Scan for the cell matching the given text and deliver its [X, Y] coordinate at center. 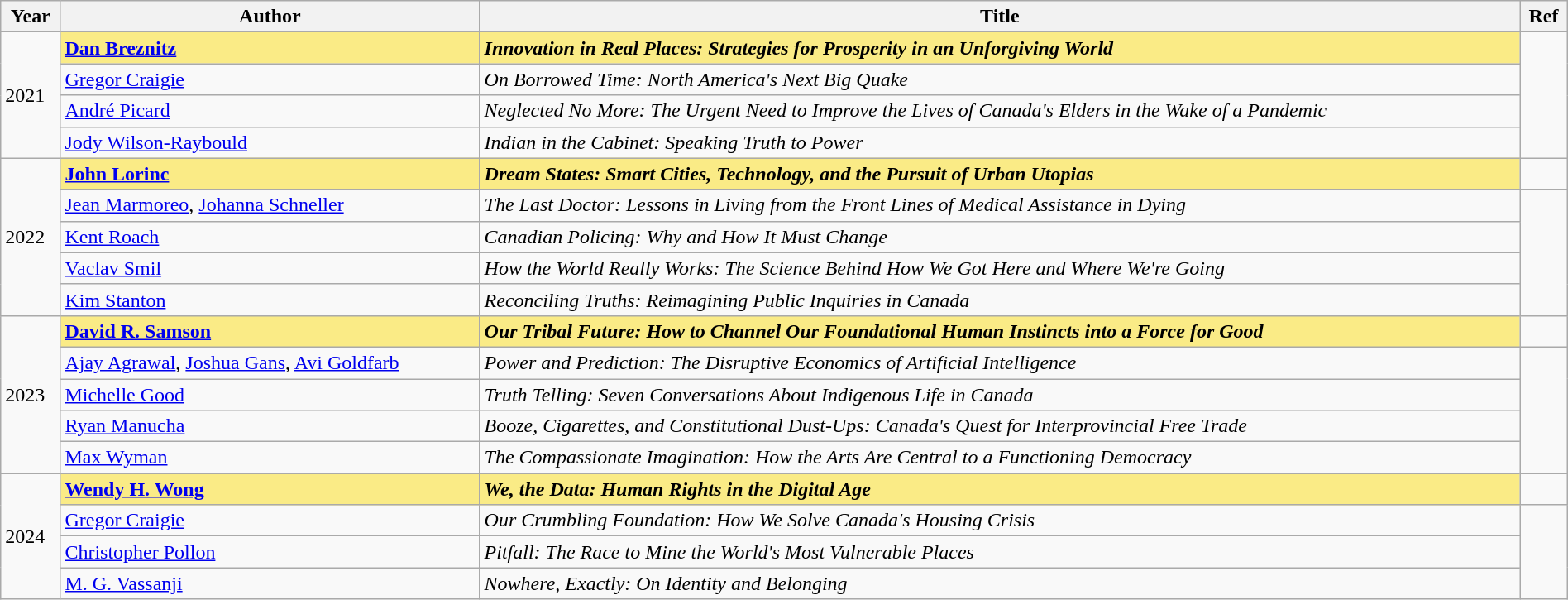
Jean Marmoreo, Johanna Schneller [270, 205]
Our Crumbling Foundation: How We Solve Canada's Housing Crisis [1000, 521]
2024 [31, 536]
Pitfall: The Race to Mine the World's Most Vulnerable Places [1000, 552]
Title [1000, 17]
Author [270, 17]
2021 [31, 95]
John Lorinc [270, 174]
André Picard [270, 111]
Our Tribal Future: How to Channel Our Foundational Human Instincts into a Force for Good [1000, 331]
Kent Roach [270, 237]
M. G. Vassanji [270, 583]
Reconciling Truths: Reimagining Public Inquiries in Canada [1000, 300]
Neglected No More: The Urgent Need to Improve the Lives of Canada's Elders in the Wake of a Pandemic [1000, 111]
Jody Wilson-Raybould [270, 142]
Wendy H. Wong [270, 489]
Truth Telling: Seven Conversations About Indigenous Life in Canada [1000, 395]
Vaclav Smil [270, 268]
Year [31, 17]
The Compassionate Imagination: How the Arts Are Central to a Functioning Democracy [1000, 458]
Ref [1543, 17]
2022 [31, 237]
On Borrowed Time: North America's Next Big Quake [1000, 79]
Canadian Policing: Why and How It Must Change [1000, 237]
Ryan Manucha [270, 426]
Ajay Agrawal, Joshua Gans, Avi Goldfarb [270, 362]
Nowhere, Exactly: On Identity and Belonging [1000, 583]
How the World Really Works: The Science Behind How We Got Here and Where We're Going [1000, 268]
2023 [31, 394]
Booze, Cigarettes, and Constitutional Dust-Ups: Canada's Quest for Interprovincial Free Trade [1000, 426]
Dan Breznitz [270, 48]
Max Wyman [270, 458]
David R. Samson [270, 331]
Indian in the Cabinet: Speaking Truth to Power [1000, 142]
Michelle Good [270, 395]
Power and Prediction: The Disruptive Economics of Artificial Intelligence [1000, 362]
The Last Doctor: Lessons in Living from the Front Lines of Medical Assistance in Dying [1000, 205]
We, the Data: Human Rights in the Digital Age [1000, 489]
Dream States: Smart Cities, Technology, and the Pursuit of Urban Utopias [1000, 174]
Christopher Pollon [270, 552]
Innovation in Real Places: Strategies for Prosperity in an Unforgiving World [1000, 48]
Kim Stanton [270, 300]
